Return the [x, y] coordinate for the center point of the cell that contains the specified text.  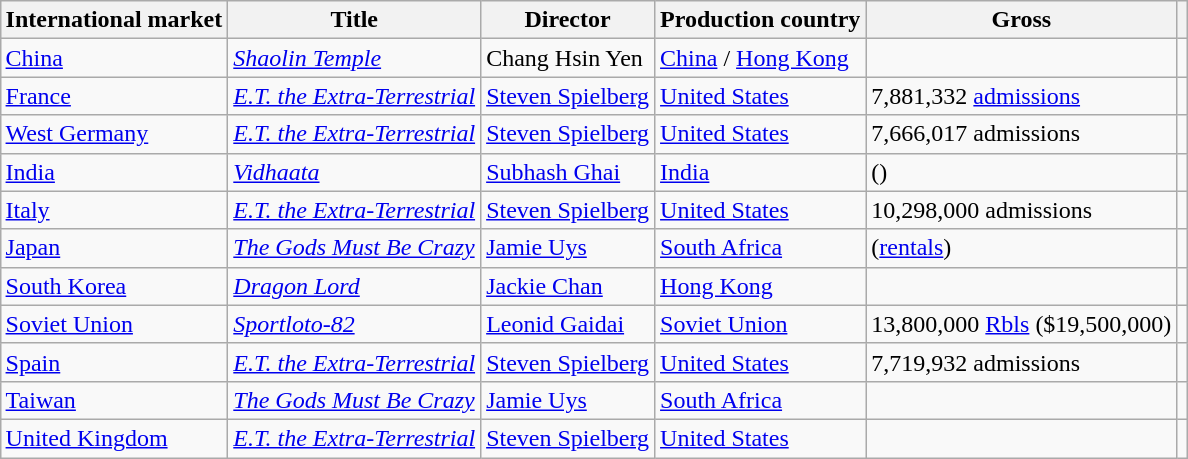
Shaolin Temple [354, 58]
Title [354, 20]
International market [114, 20]
Subhash Ghai [568, 172]
China / Hong Kong [760, 58]
Hong Kong [760, 286]
7,666,017 admissions [1022, 134]
Gross [1022, 20]
7,881,332 admissions [1022, 96]
Spain [114, 362]
Sportloto-82 [354, 324]
Production country [760, 20]
United Kingdom [114, 438]
Dragon Lord [354, 286]
Leonid Gaidai [568, 324]
13,800,000 Rbls ($19,500,000) [1022, 324]
(rentals) [1022, 248]
South Korea [114, 286]
China [114, 58]
West Germany [114, 134]
10,298,000 admissions [1022, 210]
Chang Hsin Yen [568, 58]
Japan [114, 248]
Jackie Chan [568, 286]
() [1022, 172]
Vidhaata [354, 172]
France [114, 96]
7,719,932 admissions [1022, 362]
Taiwan [114, 400]
Director [568, 20]
Italy [114, 210]
